Determine the (X, Y) coordinate at the center of the cell enclosing the given text.  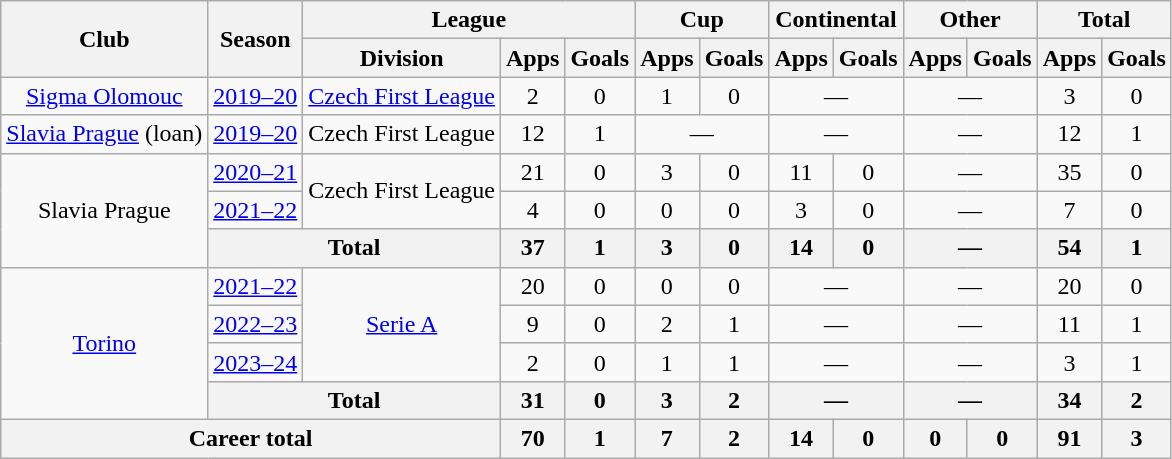
91 (1069, 438)
9 (532, 324)
Torino (104, 343)
Cup (702, 20)
54 (1069, 248)
21 (532, 172)
4 (532, 210)
34 (1069, 400)
2022–23 (256, 324)
Club (104, 39)
Serie A (402, 324)
League (469, 20)
Season (256, 39)
Slavia Prague (104, 210)
Continental (836, 20)
70 (532, 438)
31 (532, 400)
Career total (251, 438)
Slavia Prague (loan) (104, 134)
Division (402, 58)
Sigma Olomouc (104, 96)
2023–24 (256, 362)
37 (532, 248)
Other (970, 20)
2020–21 (256, 172)
35 (1069, 172)
